For the text-containing cell, return its midpoint in [X, Y] coordinate format. 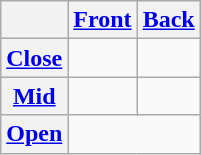
Open [34, 134]
Front [102, 20]
Back [168, 20]
Close [34, 58]
Mid [34, 96]
